Pinpoint the cell where the given text exists, returning its [x, y] midpoint coordinate. 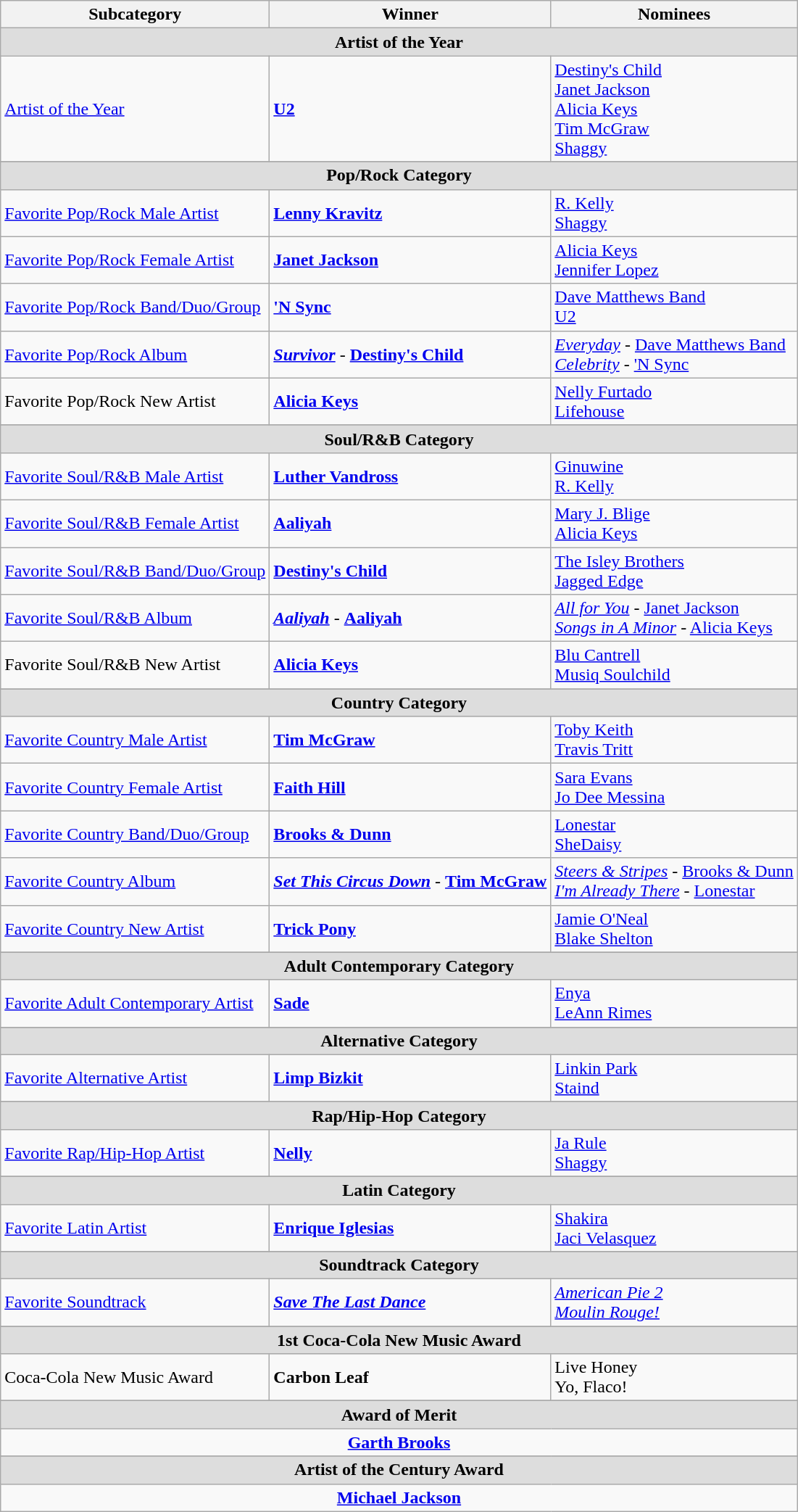
Sade [410, 1004]
Favorite Pop/Rock Female Artist [135, 260]
Destiny's Child [410, 570]
Toby Keith Travis Tritt [674, 740]
Ja Rule Shaggy [674, 1153]
Favorite Pop/Rock Male Artist [135, 213]
Favorite Soundtrack [135, 1302]
Favorite Soul/R&B Band/Duo/Group [135, 570]
Favorite Latin Artist [135, 1227]
Blu Cantrell Musiq Soulchild [674, 666]
Winner [410, 15]
Faith Hill [410, 788]
Survivor - Destiny's Child [410, 354]
Garth Brooks [399, 1442]
Save The Last Dance [410, 1302]
Mary J. Blige Alicia Keys [674, 524]
Alternative Category [399, 1041]
Coca-Cola New Music Award [135, 1378]
Dave Matthews Band U2 [674, 307]
Brooks & Dunn [410, 834]
Trick Pony [410, 928]
Pop/Rock Category [399, 175]
Favorite Pop/Rock Band/Duo/Group [135, 307]
Favorite Soul/R&B Male Artist [135, 476]
U2 [410, 109]
Enya LeAnn Rimes [674, 1004]
Set This Circus Down - Tim McGraw [410, 882]
Carbon Leaf [410, 1378]
Favorite Country New Artist [135, 928]
Alicia Keys Jennifer Lopez [674, 260]
Favorite Country Album [135, 882]
Favorite Soul/R&B Female Artist [135, 524]
Aaliyah [410, 524]
Adult Contemporary Category [399, 966]
Rap/Hip-Hop Category [399, 1115]
Michael Jackson [399, 1497]
Award of Merit [399, 1415]
Soul/R&B Category [399, 439]
Favorite Pop/Rock New Artist [135, 402]
Everyday - Dave Matthews Band Celebrity - 'N Sync [674, 354]
Live Honey Yo, Flaco! [674, 1378]
Country Category [399, 703]
Favorite Rap/Hip-Hop Artist [135, 1153]
Jamie O'Neal Blake Shelton [674, 928]
Lonestar SheDaisy [674, 834]
Limp Bizkit [410, 1078]
Nelly Furtado Lifehouse [674, 402]
Aaliyah - Aaliyah [410, 618]
Favorite Soul/R&B Album [135, 618]
American Pie 2 Moulin Rouge! [674, 1302]
Lenny Kravitz [410, 213]
Nominees [674, 15]
Nelly [410, 1153]
Luther Vandross [410, 476]
Favorite Alternative Artist [135, 1078]
Steers & Stripes - Brooks & Dunn I'm Already There - Lonestar [674, 882]
1st Coca-Cola New Music Award [399, 1340]
'N Sync [410, 307]
Tim McGraw [410, 740]
Latin Category [399, 1190]
Janet Jackson [410, 260]
Favorite Country Female Artist [135, 788]
R. Kelly Shaggy [674, 213]
All for You - Janet Jackson Songs in A Minor - Alicia Keys [674, 618]
Artist of the Century Award [399, 1470]
Sara Evans Jo Dee Messina [674, 788]
Subcategory [135, 15]
Favorite Soul/R&B New Artist [135, 666]
Linkin Park Staind [674, 1078]
Favorite Country Band/Duo/Group [135, 834]
Destiny's Child Janet Jackson Alicia Keys Tim McGraw Shaggy [674, 109]
Ginuwine R. Kelly [674, 476]
Favorite Country Male Artist [135, 740]
Enrique Iglesias [410, 1227]
Shakira Jaci Velasquez [674, 1227]
Soundtrack Category [399, 1265]
Favorite Adult Contemporary Artist [135, 1004]
Favorite Pop/Rock Album [135, 354]
The Isley Brothers Jagged Edge [674, 570]
